Determine the (X, Y) coordinate at the center of the cell enclosing the given text.  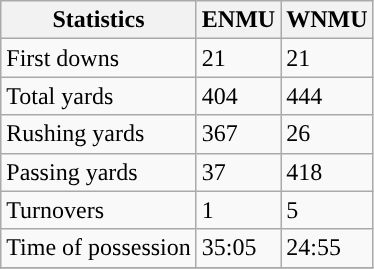
418 (327, 172)
ENMU (238, 20)
1 (238, 210)
35:05 (238, 248)
Passing yards (99, 172)
WNMU (327, 20)
Turnovers (99, 210)
367 (238, 134)
404 (238, 96)
444 (327, 96)
Time of possession (99, 248)
Statistics (99, 20)
24:55 (327, 248)
5 (327, 210)
26 (327, 134)
37 (238, 172)
Total yards (99, 96)
First downs (99, 58)
Rushing yards (99, 134)
